Pinpoint the cell where the given text exists, returning its [x, y] midpoint coordinate. 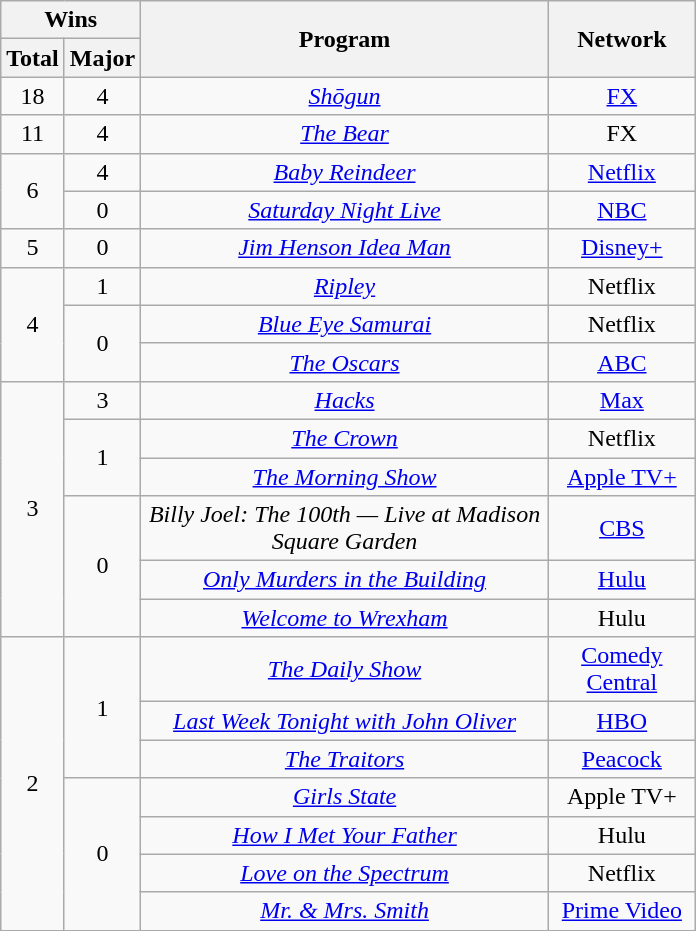
Last Week Tonight with John Oliver [345, 721]
Mr. & Mrs. Smith [345, 911]
Jim Henson Idea Man [345, 248]
Wins [71, 20]
The Traitors [345, 759]
ABC [622, 362]
Max [622, 400]
Welcome to Wrexham [345, 618]
Baby Reindeer [345, 172]
Love on the Spectrum [345, 873]
The Bear [345, 134]
18 [33, 96]
Total [33, 58]
Billy Joel: The 100th — Live at Madison Square Garden [345, 528]
CBS [622, 528]
Blue Eye Samurai [345, 324]
Girls State [345, 797]
Hacks [345, 400]
Program [345, 39]
Shōgun [345, 96]
HBO [622, 721]
Ripley [345, 286]
Major [102, 58]
The Oscars [345, 362]
6 [33, 191]
Prime Video [622, 911]
11 [33, 134]
2 [33, 784]
Comedy Central [622, 670]
The Morning Show [345, 477]
Network [622, 39]
How I Met Your Father [345, 835]
NBC [622, 210]
Peacock [622, 759]
The Daily Show [345, 670]
The Crown [345, 438]
5 [33, 248]
Only Murders in the Building [345, 580]
Saturday Night Live [345, 210]
Disney+ [622, 248]
